Scan for the cell matching the given text and deliver its (x, y) coordinate at center. 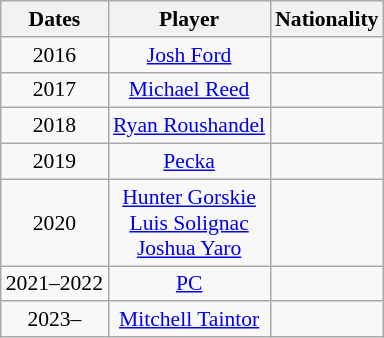
2017 (54, 90)
Player (189, 19)
PC (189, 284)
Ryan Roushandel (189, 126)
Dates (54, 19)
Pecka (189, 162)
Nationality (326, 19)
Michael Reed (189, 90)
2020 (54, 222)
Josh Ford (189, 55)
Mitchell Taintor (189, 320)
2021–2022 (54, 284)
2023– (54, 320)
2016 (54, 55)
2019 (54, 162)
Hunter Gorskie Luis Solignac Joshua Yaro (189, 222)
2018 (54, 126)
